Pinpoint the cell where the given text exists, returning its (x, y) midpoint coordinate. 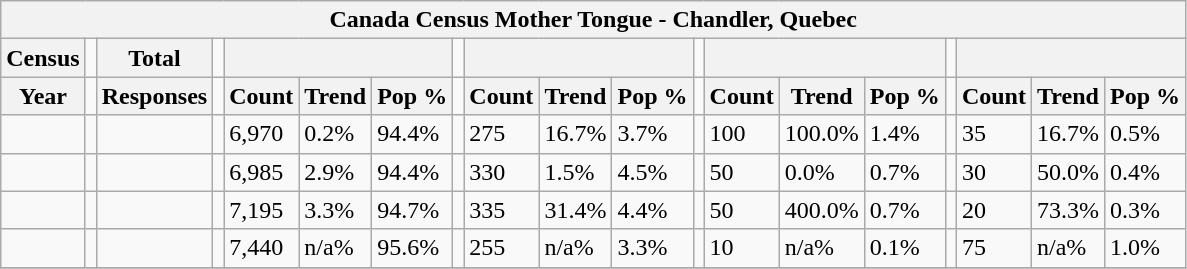
330 (502, 172)
335 (502, 210)
Census (43, 58)
0.3% (1146, 210)
3.7% (652, 134)
1.4% (904, 134)
20 (994, 210)
50.0% (1068, 172)
275 (502, 134)
100 (742, 134)
100.0% (822, 134)
2.9% (336, 172)
0.0% (822, 172)
6,985 (262, 172)
Year (43, 96)
7,440 (262, 248)
7,195 (262, 210)
6,970 (262, 134)
400.0% (822, 210)
0.2% (336, 134)
Canada Census Mother Tongue - Chandler, Quebec (594, 20)
0.4% (1146, 172)
Total (154, 58)
10 (742, 248)
94.7% (412, 210)
31.4% (576, 210)
4.4% (652, 210)
35 (994, 134)
Responses (154, 96)
75 (994, 248)
0.1% (904, 248)
30 (994, 172)
4.5% (652, 172)
73.3% (1068, 210)
1.5% (576, 172)
255 (502, 248)
95.6% (412, 248)
0.5% (1146, 134)
1.0% (1146, 248)
